Determine the (X, Y) coordinate at the center of the cell enclosing the given text.  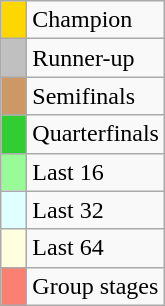
Quarterfinals (96, 134)
Semifinals (96, 96)
Runner-up (96, 58)
Last 64 (96, 248)
Last 32 (96, 210)
Group stages (96, 286)
Champion (96, 20)
Last 16 (96, 172)
